Detect which cell encompasses the target text, then output its (x, y) center coordinate. 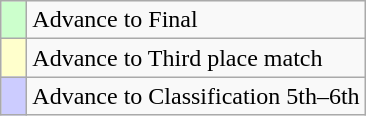
Advance to Classification 5th–6th (196, 96)
Advance to Third place match (196, 58)
Advance to Final (196, 20)
